Return the [X, Y] coordinate for the center point of the cell that contains the specified text.  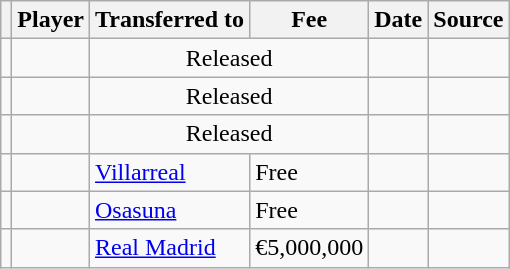
Source [468, 20]
Transferred to [170, 20]
Real Madrid [170, 248]
Villarreal [170, 172]
Date [398, 20]
€5,000,000 [310, 248]
Fee [310, 20]
Player [51, 20]
Osasuna [170, 210]
